Detect which cell encompasses the target text, then output its [X, Y] center coordinate. 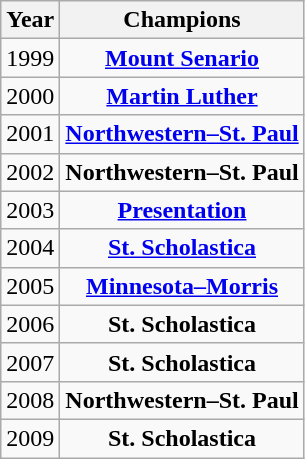
2006 [30, 324]
Martin Luther [182, 96]
2008 [30, 400]
2007 [30, 362]
Mount Senario [182, 58]
2003 [30, 210]
Champions [182, 20]
2000 [30, 96]
Year [30, 20]
2004 [30, 248]
Minnesota–Morris [182, 286]
2005 [30, 286]
2002 [30, 172]
2009 [30, 438]
1999 [30, 58]
Presentation [182, 210]
2001 [30, 134]
